From the cell containing the given text, extract its center point as (X, Y) coordinate. 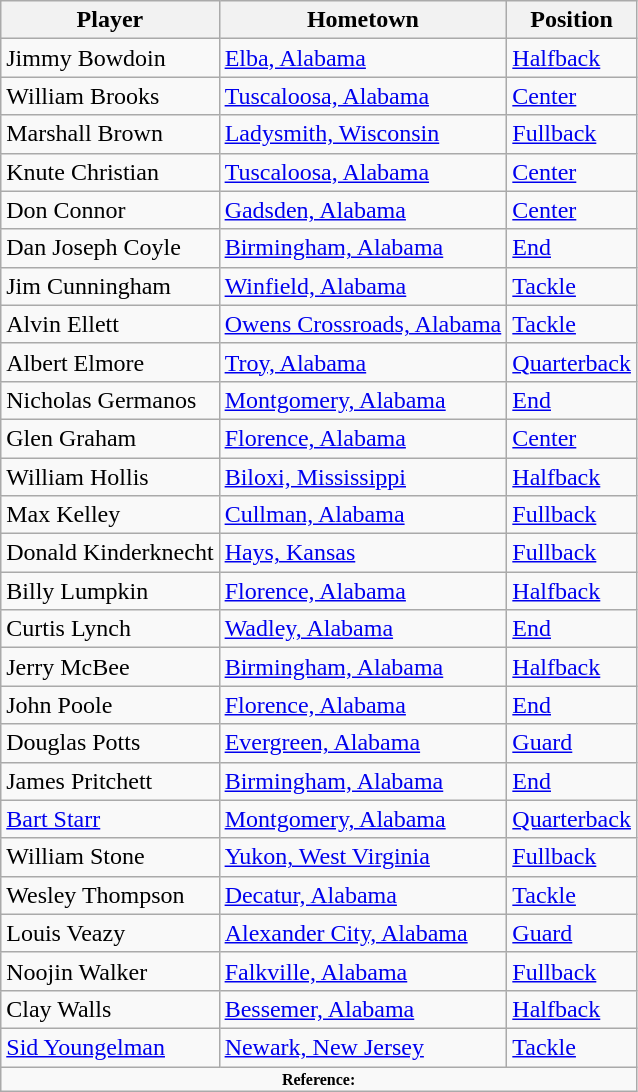
Hays, Kansas (363, 553)
Gadsden, Alabama (363, 210)
Marshall Brown (110, 134)
William Hollis (110, 477)
Douglas Potts (110, 743)
James Pritchett (110, 781)
Albert Elmore (110, 362)
Nicholas Germanos (110, 400)
Bart Starr (110, 819)
Max Kelley (110, 515)
Donald Kinderknecht (110, 553)
Player (110, 20)
Evergreen, Alabama (363, 743)
Winfield, Alabama (363, 286)
Curtis Lynch (110, 629)
William Brooks (110, 96)
William Stone (110, 857)
Wadley, Alabama (363, 629)
Jerry McBee (110, 667)
Owens Crossroads, Alabama (363, 324)
Biloxi, Mississippi (363, 477)
Troy, Alabama (363, 362)
Falkville, Alabama (363, 971)
Elba, Alabama (363, 58)
Knute Christian (110, 172)
Don Connor (110, 210)
Wesley Thompson (110, 895)
John Poole (110, 705)
Jim Cunningham (110, 286)
Ladysmith, Wisconsin (363, 134)
Position (572, 20)
Jimmy Bowdoin (110, 58)
Reference: (319, 1078)
Yukon, West Virginia (363, 857)
Alvin Ellett (110, 324)
Cullman, Alabama (363, 515)
Alexander City, Alabama (363, 933)
Sid Youngelman (110, 1047)
Hometown (363, 20)
Newark, New Jersey (363, 1047)
Clay Walls (110, 1009)
Decatur, Alabama (363, 895)
Bessemer, Alabama (363, 1009)
Noojin Walker (110, 971)
Dan Joseph Coyle (110, 248)
Glen Graham (110, 438)
Billy Lumpkin (110, 591)
Louis Veazy (110, 933)
